Search for the cell housing the specified text and yield its [x, y] center coordinate. 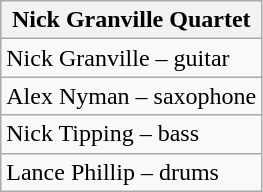
Lance Phillip – drums [132, 172]
Nick Granville Quartet [132, 20]
Nick Tipping – bass [132, 134]
Alex Nyman – saxophone [132, 96]
Nick Granville – guitar [132, 58]
